Scan for the cell matching the given text and deliver its (X, Y) coordinate at center. 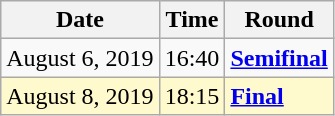
Semifinal (279, 58)
August 8, 2019 (80, 96)
August 6, 2019 (80, 58)
18:15 (192, 96)
Date (80, 20)
Final (279, 96)
Time (192, 20)
Round (279, 20)
16:40 (192, 58)
